For the text-containing cell, return its midpoint in [X, Y] coordinate format. 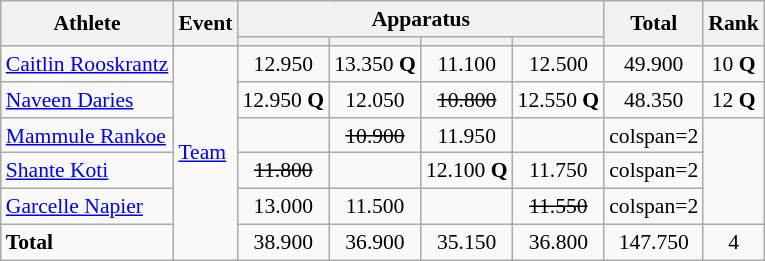
11.100 [467, 64]
10.800 [467, 100]
Caitlin Rooskrantz [88, 64]
11.950 [467, 136]
4 [734, 243]
12.950 [283, 64]
Naveen Daries [88, 100]
11.550 [559, 207]
Shante Koti [88, 171]
10.900 [375, 136]
13.350 Q [375, 64]
147.750 [654, 243]
12.050 [375, 100]
Garcelle Napier [88, 207]
12.100 Q [467, 171]
10 Q [734, 64]
36.800 [559, 243]
12 Q [734, 100]
11.500 [375, 207]
49.900 [654, 64]
Athlete [88, 24]
11.750 [559, 171]
12.950 Q [283, 100]
12.500 [559, 64]
13.000 [283, 207]
12.550 Q [559, 100]
Mammule Rankoe [88, 136]
38.900 [283, 243]
Event [205, 24]
Apparatus [420, 19]
Rank [734, 24]
48.350 [654, 100]
35.150 [467, 243]
Team [205, 153]
11.800 [283, 171]
36.900 [375, 243]
